Determine the [x, y] coordinate at the center of the cell enclosing the given text.  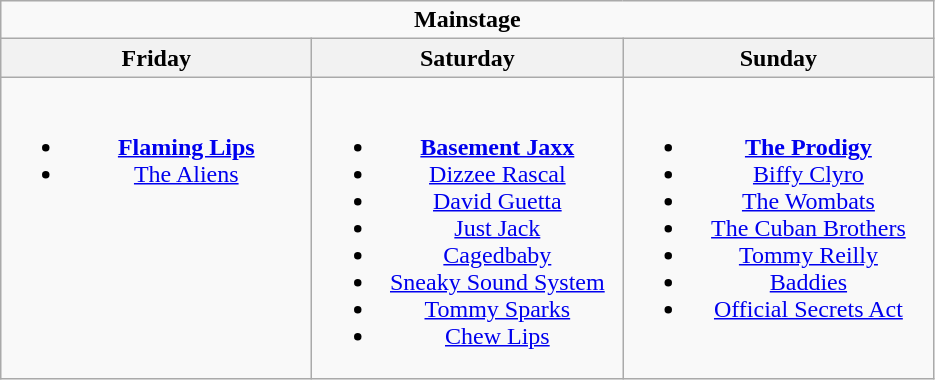
Flaming LipsThe Aliens [156, 228]
Sunday [778, 58]
Mainstage [468, 20]
Friday [156, 58]
The ProdigyBiffy ClyroThe WombatsThe Cuban BrothersTommy ReillyBaddiesOfficial Secrets Act [778, 228]
Basement JaxxDizzee RascalDavid GuettaJust JackCagedbabySneaky Sound SystemTommy SparksChew Lips [468, 228]
Saturday [468, 58]
